Detect which cell encompasses the target text, then output its [x, y] center coordinate. 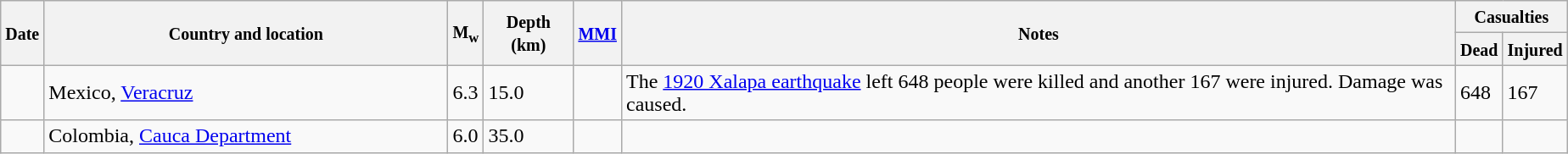
Colombia, Cauca Department [246, 136]
Date [22, 33]
Injured [1535, 49]
35.0 [529, 136]
15.0 [529, 93]
Depth (km) [529, 33]
167 [1535, 93]
Mw [466, 33]
648 [1479, 93]
6.0 [466, 136]
Dead [1479, 49]
Mexico, Veracruz [246, 93]
Notes [1039, 33]
Casualties [1511, 17]
6.3 [466, 93]
Country and location [246, 33]
MMI [597, 33]
The 1920 Xalapa earthquake left 648 people were killed and another 167 were injured. Damage was caused. [1039, 93]
